Locate the cell with the specified text and output its [x, y] center coordinate. 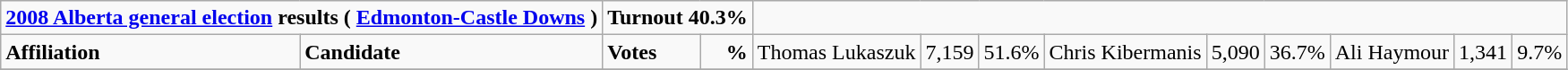
2008 Alberta general election results ( Edmonton-Castle Downs ) [302, 18]
Chris Kibermanis [1125, 52]
7,159 [949, 52]
Votes [652, 52]
Affiliation [150, 52]
Thomas Lukaszuk [836, 52]
5,090 [1236, 52]
Turnout 40.3% [678, 18]
1,341 [1483, 52]
Candidate [451, 52]
% [726, 52]
36.7% [1297, 52]
Ali Haymour [1392, 52]
51.6% [1012, 52]
9.7% [1540, 52]
